Determine the (X, Y) coordinate at the center of the cell enclosing the given text.  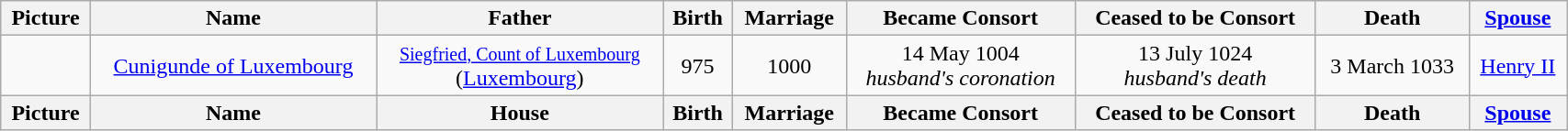
13 July 1024husband's death (1195, 66)
Cunigunde of Luxembourg (233, 66)
Henry II (1517, 66)
Siegfried, Count of Luxembourg(Luxembourg) (520, 66)
975 (698, 66)
14 May 1004husband's coronation (961, 66)
1000 (789, 66)
3 March 1033 (1393, 66)
House (520, 113)
Father (520, 18)
